Return the [X, Y] coordinate for the center point of the cell that contains the specified text.  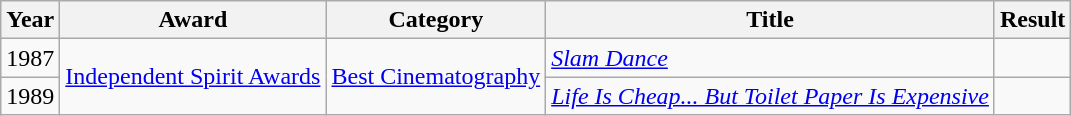
Independent Spirit Awards [193, 77]
Result [1032, 20]
Best Cinematography [436, 77]
Life Is Cheap... But Toilet Paper Is Expensive [770, 96]
Year [30, 20]
1987 [30, 58]
Category [436, 20]
1989 [30, 96]
Slam Dance [770, 58]
Award [193, 20]
Title [770, 20]
